Return [X, Y] of the center of cell containing provided text 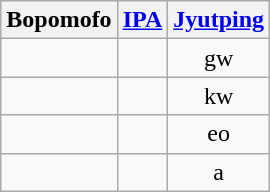
a [219, 172]
Jyutping [219, 20]
kw [219, 96]
gw [219, 58]
eo [219, 134]
IPA [142, 20]
Bopomofo [59, 20]
